Pinpoint the cell where the given text exists, returning its (x, y) midpoint coordinate. 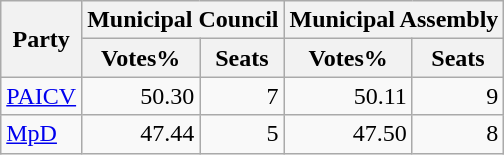
8 (458, 134)
9 (458, 96)
47.44 (141, 134)
7 (242, 96)
5 (242, 134)
PAICV (42, 96)
47.50 (348, 134)
Party (42, 39)
Municipal Council (183, 20)
50.30 (141, 96)
Municipal Assembly (394, 20)
MpD (42, 134)
50.11 (348, 96)
